Scan for the cell matching the given text and deliver its [x, y] coordinate at center. 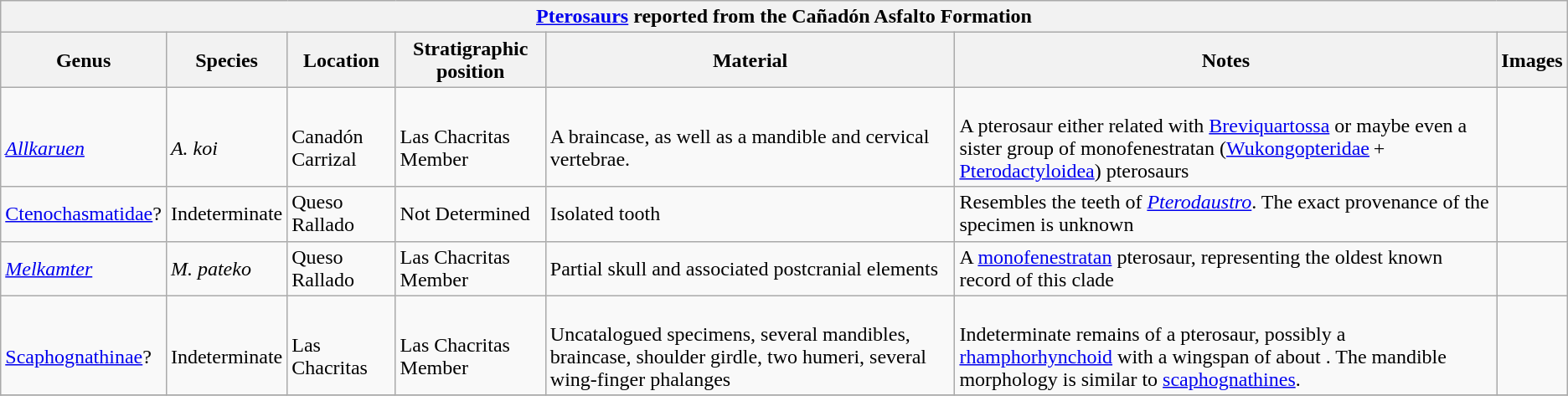
Images [1532, 60]
Partial skull and associated postcranial elements [750, 268]
Pterosaurs reported from the Cañadón Asfalto Formation [784, 17]
M. pateko [226, 268]
Resembles the teeth of Pterodaustro. The exact provenance of the specimen is unknown [1226, 214]
Ctenochasmatidae? [84, 214]
Isolated tooth [750, 214]
Species [226, 60]
Scaphognathinae? [84, 345]
Location [342, 60]
Notes [1226, 60]
Material [750, 60]
A. koi [226, 137]
A pterosaur either related with Breviquartossa or maybe even a sister group of monofenestratan (Wukongopteridae + Pterodactyloidea) pterosaurs [1226, 137]
Canadón Carrizal [342, 137]
A braincase, as well as a mandible and cervical vertebrae. [750, 137]
A monofenestratan pterosaur, representing the oldest known record of this clade [1226, 268]
Stratigraphic position [471, 60]
Las Chacritas [342, 345]
Indeterminate remains of a pterosaur, possibly a rhamphorhynchoid with a wingspan of about . The mandible morphology is similar to scaphognathines. [1226, 345]
Allkaruen [84, 137]
Melkamter [84, 268]
Genus [84, 60]
Uncatalogued specimens, several mandibles, braincase, shoulder girdle, two humeri, several wing-finger phalanges [750, 345]
Not Determined [471, 214]
